Return (X, Y) of the center of cell containing provided text 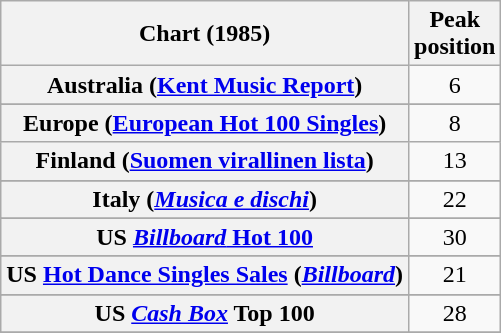
21 (455, 275)
Finland (Suomen virallinen lista) (205, 161)
13 (455, 161)
US Cash Box Top 100 (205, 313)
US Hot Dance Singles Sales (Billboard) (205, 275)
8 (455, 123)
US Billboard Hot 100 (205, 237)
Chart (1985) (205, 34)
Peakposition (455, 34)
28 (455, 313)
Italy (Musica e dischi) (205, 199)
30 (455, 237)
Australia (Kent Music Report) (205, 85)
Europe (European Hot 100 Singles) (205, 123)
22 (455, 199)
6 (455, 85)
